Detect which cell encompasses the target text, then output its (x, y) center coordinate. 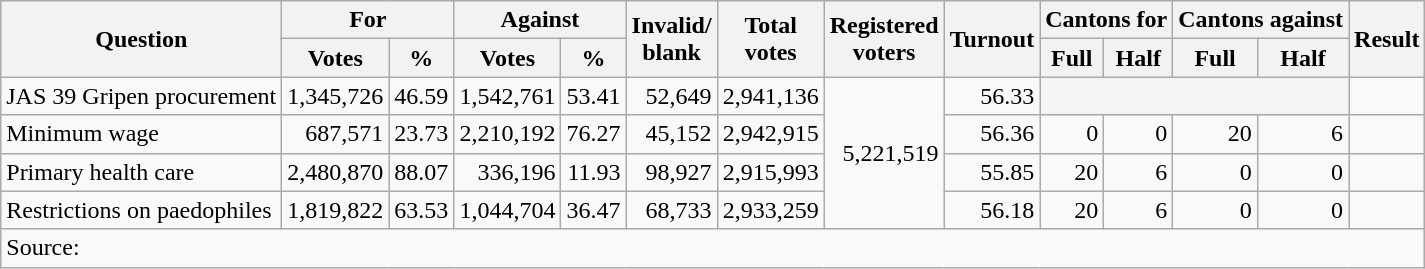
2,933,259 (770, 210)
5,221,519 (884, 153)
53.41 (594, 96)
Cantons for (1106, 20)
Question (142, 39)
76.27 (594, 134)
2,480,870 (336, 172)
98,927 (672, 172)
For (368, 20)
2,915,993 (770, 172)
Totalvotes (770, 39)
687,571 (336, 134)
Registeredvoters (884, 39)
2,210,192 (508, 134)
Minimum wage (142, 134)
1,819,822 (336, 210)
56.36 (992, 134)
46.59 (422, 96)
Cantons against (1261, 20)
11.93 (594, 172)
2,942,915 (770, 134)
36.47 (594, 210)
Result (1387, 39)
63.53 (422, 210)
Source: (713, 248)
2,941,136 (770, 96)
Invalid/blank (672, 39)
56.18 (992, 210)
68,733 (672, 210)
1,542,761 (508, 96)
55.85 (992, 172)
52,649 (672, 96)
1,044,704 (508, 210)
1,345,726 (336, 96)
336,196 (508, 172)
Turnout (992, 39)
56.33 (992, 96)
23.73 (422, 134)
Restrictions on paedophiles (142, 210)
Primary health care (142, 172)
JAS 39 Gripen procurement (142, 96)
45,152 (672, 134)
88.07 (422, 172)
Against (540, 20)
